Extract the (x, y) coordinate from the center of the cell holding the provided text.  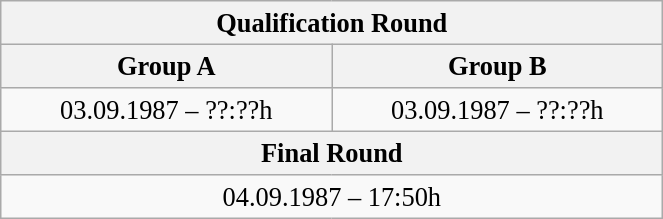
Group A (166, 66)
Final Round (332, 153)
Qualification Round (332, 22)
04.09.1987 – 17:50h (332, 197)
Group B (498, 66)
